Extract the [X, Y] coordinate from the center of the cell holding the provided text.  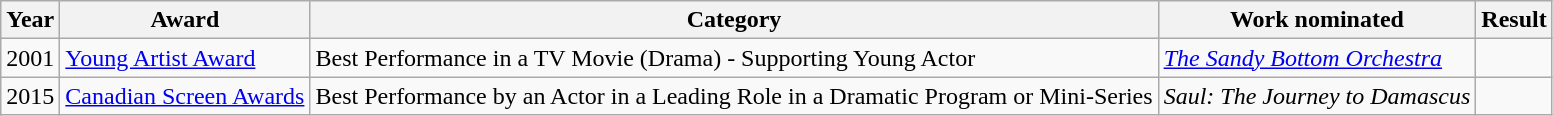
The Sandy Bottom Orchestra [1317, 58]
Canadian Screen Awards [185, 96]
Best Performance by an Actor in a Leading Role in a Dramatic Program or Mini-Series [734, 96]
Award [185, 20]
Result [1514, 20]
2001 [30, 58]
Saul: The Journey to Damascus [1317, 96]
Year [30, 20]
Young Artist Award [185, 58]
Category [734, 20]
Work nominated [1317, 20]
2015 [30, 96]
Best Performance in a TV Movie (Drama) - Supporting Young Actor [734, 58]
